Find where the given text appears and provide that cell's center as (X, Y) coordinate. 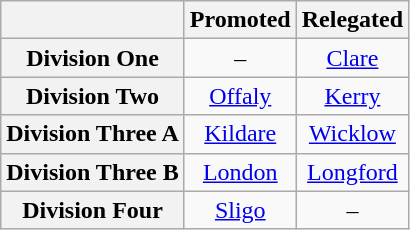
Division Three A (93, 134)
Division One (93, 58)
Division Three B (93, 172)
Promoted (240, 20)
Sligo (240, 210)
Division Four (93, 210)
Offaly (240, 96)
Kerry (352, 96)
Relegated (352, 20)
Longford (352, 172)
Clare (352, 58)
Division Two (93, 96)
London (240, 172)
Wicklow (352, 134)
Kildare (240, 134)
